Output the [X, Y] coordinate of the center of the cell containing the given text.  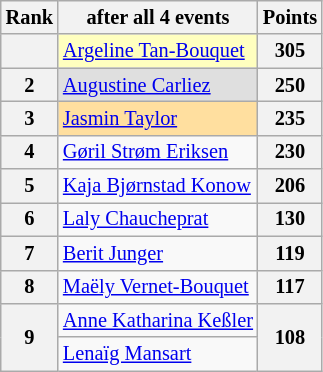
Kaja Bjørnstad Konow [158, 186]
Anne Katharina Keßler [158, 320]
250 [290, 85]
after all 4 events [158, 17]
206 [290, 186]
8 [30, 287]
Jasmin Taylor [158, 118]
119 [290, 253]
130 [290, 219]
117 [290, 287]
2 [30, 85]
Maëly Vernet-Bouquet [158, 287]
Rank [30, 17]
Berit Junger [158, 253]
Augustine Carliez [158, 85]
3 [30, 118]
305 [290, 51]
6 [30, 219]
108 [290, 336]
Points [290, 17]
235 [290, 118]
Gøril Strøm Eriksen [158, 152]
5 [30, 186]
230 [290, 152]
Laly Chaucheprat [158, 219]
Lenaïg Mansart [158, 354]
Argeline Tan-Bouquet [158, 51]
9 [30, 336]
7 [30, 253]
4 [30, 152]
